From the cell containing the given text, extract its center point as (X, Y) coordinate. 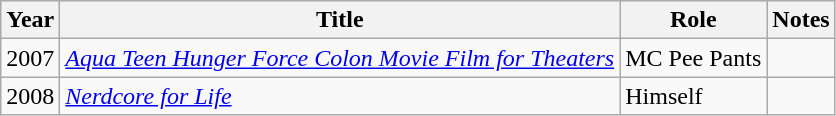
MC Pee Pants (694, 58)
Nerdcore for Life (340, 96)
Aqua Teen Hunger Force Colon Movie Film for Theaters (340, 58)
Role (694, 20)
2008 (30, 96)
2007 (30, 58)
Year (30, 20)
Himself (694, 96)
Notes (801, 20)
Title (340, 20)
